Find where the given text appears and provide that cell's center as (x, y) coordinate. 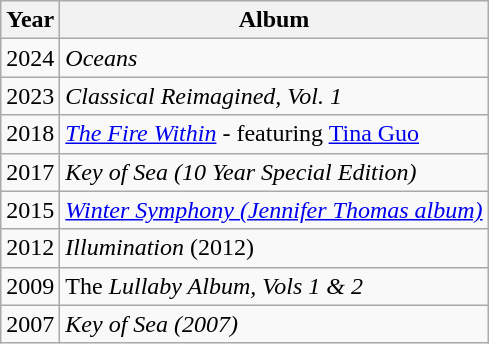
The Lullaby Album, Vols 1 & 2 (274, 286)
Key of Sea (10 Year Special Edition) (274, 172)
Winter Symphony (Jennifer Thomas album) (274, 210)
2024 (30, 58)
2018 (30, 134)
2015 (30, 210)
2017 (30, 172)
Oceans (274, 58)
Classical Reimagined, Vol. 1 (274, 96)
2007 (30, 324)
The Fire Within - featuring Tina Guo (274, 134)
Key of Sea (2007) (274, 324)
2023 (30, 96)
2012 (30, 248)
Year (30, 20)
Illumination (2012) (274, 248)
2009 (30, 286)
Album (274, 20)
